For the text-containing cell, return its midpoint in [X, Y] coordinate format. 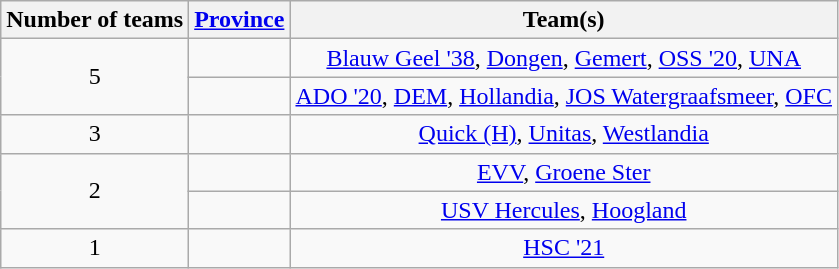
3 [95, 134]
2 [95, 191]
Province [240, 20]
Quick (H), Unitas, Westlandia [564, 134]
Team(s) [564, 20]
USV Hercules, Hoogland [564, 210]
5 [95, 77]
Blauw Geel '38, Dongen, Gemert, OSS '20, UNA [564, 58]
Number of teams [95, 20]
ADO '20, DEM, Hollandia, JOS Watergraafsmeer, OFC [564, 96]
1 [95, 248]
EVV, Groene Ster [564, 172]
HSC '21 [564, 248]
